For the text-containing cell, return its midpoint in [x, y] coordinate format. 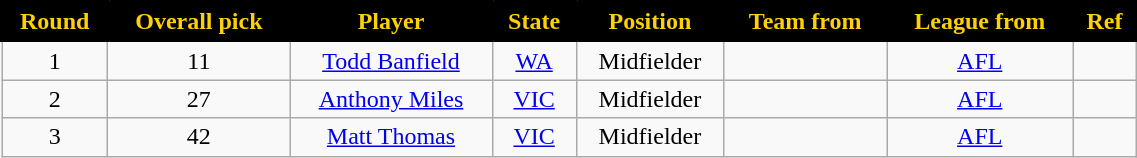
Player [391, 22]
Ref [1104, 22]
Overall pick [199, 22]
Position [650, 22]
2 [55, 99]
3 [55, 137]
Matt Thomas [391, 137]
State [534, 22]
Round [55, 22]
11 [199, 60]
1 [55, 60]
Anthony Miles [391, 99]
WA [534, 60]
Team from [806, 22]
42 [199, 137]
League from [980, 22]
27 [199, 99]
Todd Banfield [391, 60]
